Search for the cell housing the specified text and yield its (X, Y) center coordinate. 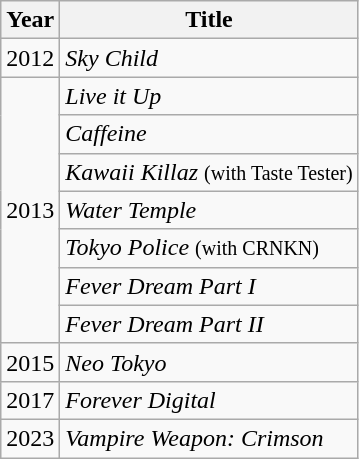
Forever Digital (209, 400)
Tokyo Police (with CRNKN) (209, 248)
Year (30, 20)
Neo Tokyo (209, 362)
Water Temple (209, 210)
Kawaii Killaz (with Taste Tester) (209, 172)
2012 (30, 58)
2013 (30, 210)
Fever Dream Part II (209, 324)
Live it Up (209, 96)
Sky Child (209, 58)
Caffeine (209, 134)
Title (209, 20)
Vampire Weapon: Crimson (209, 438)
Fever Dream Part I (209, 286)
2015 (30, 362)
2017 (30, 400)
2023 (30, 438)
